Return (x, y) of the center of cell containing provided text 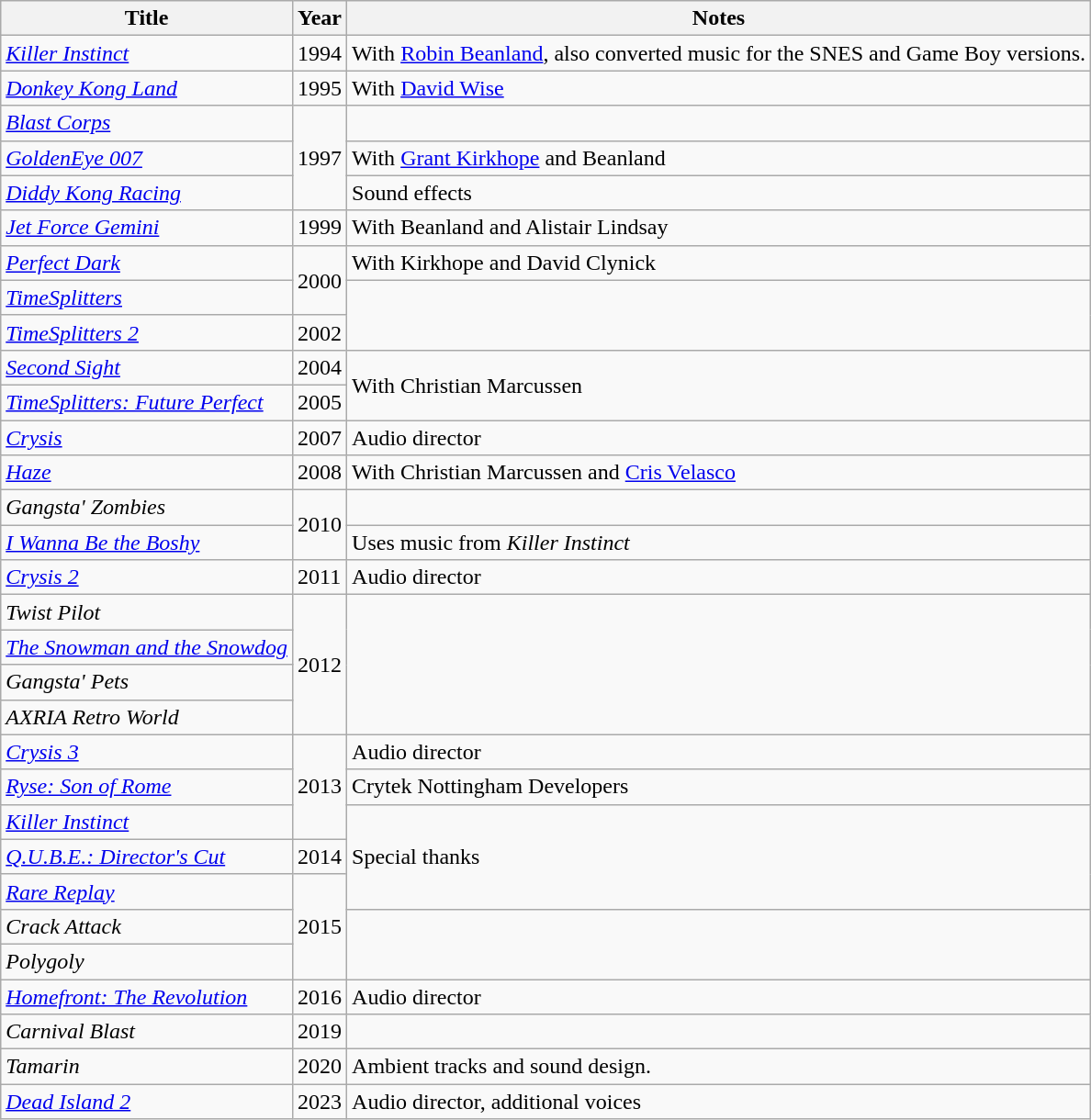
The Snowman and the Snowdog (147, 647)
Crack Attack (147, 926)
Blast Corps (147, 123)
With Christian Marcussen and Cris Velasco (719, 473)
2014 (320, 857)
Crysis (147, 438)
Homefront: The Revolution (147, 996)
2002 (320, 332)
TimeSplitters (147, 297)
Crytek Nottingham Developers (719, 787)
2020 (320, 1067)
Crysis 3 (147, 752)
With Robin Beanland, also converted music for the SNES and Game Boy versions. (719, 53)
TimeSplitters 2 (147, 332)
Uses music from Killer Instinct (719, 543)
With Grant Kirkhope and Beanland (719, 158)
Crysis 2 (147, 577)
2013 (320, 787)
1997 (320, 158)
With Christian Marcussen (719, 385)
Sound effects (719, 193)
Donkey Kong Land (147, 88)
Title (147, 18)
With Beanland and Alistair Lindsay (719, 228)
2012 (320, 665)
2007 (320, 438)
2019 (320, 1032)
Special thanks (719, 857)
2005 (320, 402)
2015 (320, 926)
1999 (320, 228)
2023 (320, 1102)
TimeSplitters: Future Perfect (147, 402)
Dead Island 2 (147, 1102)
1995 (320, 88)
Rare Replay (147, 891)
2011 (320, 577)
Diddy Kong Racing (147, 193)
Polygoly (147, 961)
Haze (147, 473)
Perfect Dark (147, 263)
With Kirkhope and David Clynick (719, 263)
2004 (320, 367)
Q.U.B.E.: Director's Cut (147, 857)
Gangsta' Pets (147, 682)
Gangsta' Zombies (147, 508)
2000 (320, 280)
Carnival Blast (147, 1032)
With David Wise (719, 88)
2008 (320, 473)
Second Sight (147, 367)
Notes (719, 18)
Audio director, additional voices (719, 1102)
2010 (320, 525)
I Wanna Be the Boshy (147, 543)
Year (320, 18)
Ryse: Son of Rome (147, 787)
Tamarin (147, 1067)
Ambient tracks and sound design. (719, 1067)
AXRIA Retro World (147, 717)
GoldenEye 007 (147, 158)
2016 (320, 996)
Jet Force Gemini (147, 228)
1994 (320, 53)
Twist Pilot (147, 612)
